Output the [X, Y] coordinate of the center of the cell containing the given text.  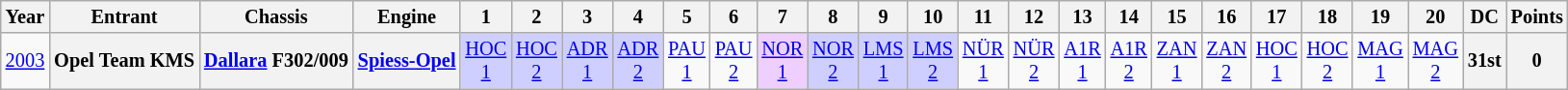
DC [1484, 16]
7 [782, 16]
8 [834, 16]
11 [984, 16]
ZAN1 [1177, 61]
20 [1436, 16]
Opel Team KMS [124, 61]
NOR1 [782, 61]
4 [639, 16]
18 [1328, 16]
Points [1537, 16]
Dallara F302/009 [276, 61]
2003 [25, 61]
0 [1537, 61]
Spiess-Opel [407, 61]
ADR1 [587, 61]
ZAN2 [1226, 61]
Year [25, 16]
13 [1082, 16]
Engine [407, 16]
9 [884, 16]
6 [733, 16]
Chassis [276, 16]
A1R2 [1129, 61]
A1R1 [1082, 61]
15 [1177, 16]
14 [1129, 16]
NOR2 [834, 61]
PAU1 [687, 61]
31st [1484, 61]
MAG1 [1380, 61]
LMS2 [933, 61]
Entrant [124, 16]
MAG2 [1436, 61]
16 [1226, 16]
10 [933, 16]
19 [1380, 16]
ADR2 [639, 61]
5 [687, 16]
1 [485, 16]
NÜR2 [1034, 61]
PAU2 [733, 61]
LMS1 [884, 61]
NÜR1 [984, 61]
2 [537, 16]
3 [587, 16]
17 [1276, 16]
12 [1034, 16]
